Search for the cell housing the specified text and yield its [X, Y] center coordinate. 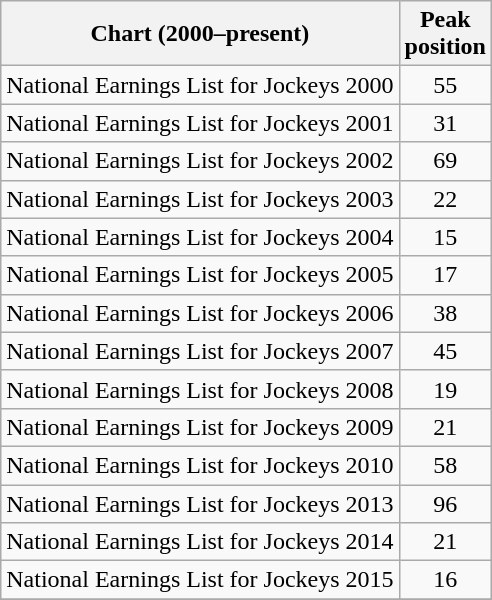
National Earnings List for Jockeys 2013 [200, 503]
National Earnings List for Jockeys 2010 [200, 465]
96 [445, 503]
Peakposition [445, 34]
45 [445, 351]
National Earnings List for Jockeys 2015 [200, 580]
31 [445, 123]
69 [445, 161]
National Earnings List for Jockeys 2014 [200, 542]
55 [445, 85]
National Earnings List for Jockeys 2004 [200, 237]
National Earnings List for Jockeys 2009 [200, 427]
National Earnings List for Jockeys 2003 [200, 199]
17 [445, 275]
National Earnings List for Jockeys 2006 [200, 313]
National Earnings List for Jockeys 2008 [200, 389]
38 [445, 313]
National Earnings List for Jockeys 2002 [200, 161]
National Earnings List for Jockeys 2007 [200, 351]
15 [445, 237]
National Earnings List for Jockeys 2005 [200, 275]
58 [445, 465]
22 [445, 199]
19 [445, 389]
Chart (2000–present) [200, 34]
National Earnings List for Jockeys 2001 [200, 123]
National Earnings List for Jockeys 2000 [200, 85]
16 [445, 580]
